Provide the (X, Y) coordinate of the cell's center where the given text is located.  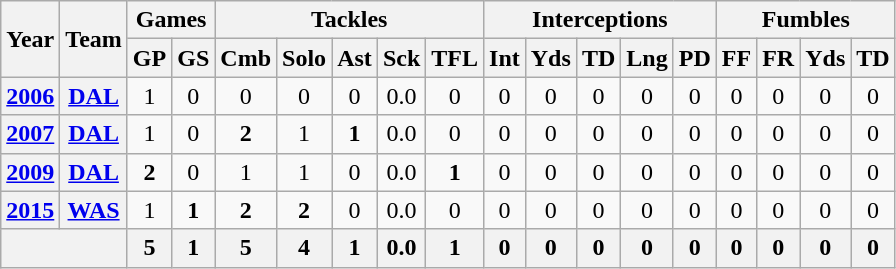
Int (505, 58)
4 (304, 248)
FR (778, 58)
Solo (304, 58)
Lng (647, 58)
Interceptions (600, 20)
Fumbles (806, 20)
Cmb (246, 58)
WAS (94, 210)
2015 (30, 210)
2006 (30, 96)
Sck (401, 58)
2007 (30, 134)
Team (94, 39)
FF (736, 58)
2009 (30, 172)
TFL (455, 58)
Ast (355, 58)
GS (194, 58)
Year (30, 39)
Tackles (350, 20)
PD (694, 58)
GP (149, 58)
Games (170, 20)
